Find where the given text appears and provide that cell's center as (X, Y) coordinate. 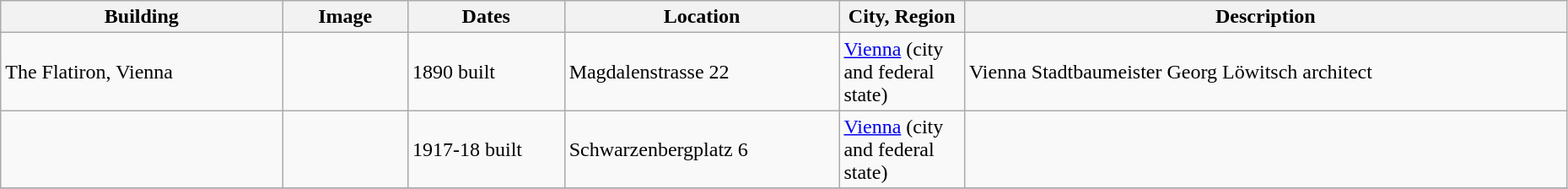
The Flatiron, Vienna (142, 72)
Description (1265, 17)
Dates (486, 17)
Location (702, 17)
City, Region (903, 17)
1917-18 built (486, 149)
Vienna Stadtbaumeister Georg Löwitsch architect (1265, 72)
Image (346, 17)
Schwarzenbergplatz 6 (702, 149)
Building (142, 17)
1890 built (486, 72)
Magdalenstrasse 22 (702, 72)
